Detect which cell encompasses the target text, then output its [x, y] center coordinate. 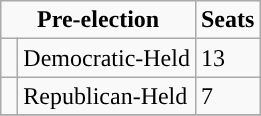
7 [227, 96]
Pre-election [98, 20]
Democratic-Held [107, 58]
Seats [227, 20]
13 [227, 58]
Republican-Held [107, 96]
